Output the [x, y] coordinate of the center of the cell containing the given text.  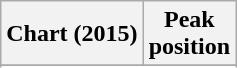
Peak position [189, 34]
Chart (2015) [72, 34]
